For the text-containing cell, return its midpoint in [x, y] coordinate format. 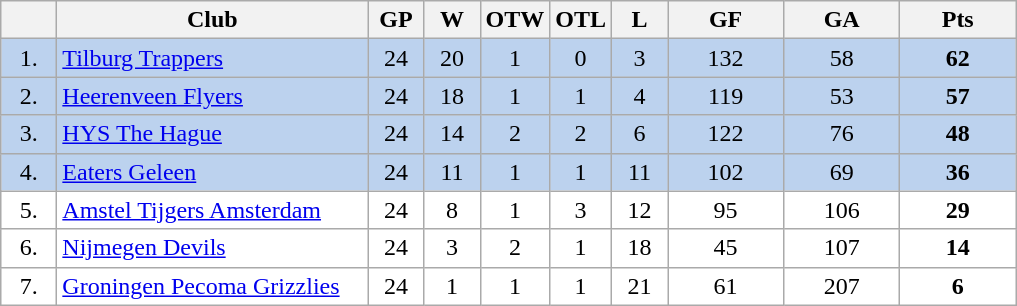
0 [581, 58]
7. [29, 286]
12 [640, 210]
Nijmegen Devils [212, 248]
95 [726, 210]
45 [726, 248]
Heerenveen Flyers [212, 96]
207 [842, 286]
OTW [515, 20]
102 [726, 172]
132 [726, 58]
3. [29, 134]
119 [726, 96]
20 [452, 58]
Amstel Tijgers Amsterdam [212, 210]
57 [958, 96]
69 [842, 172]
GF [726, 20]
61 [726, 286]
W [452, 20]
76 [842, 134]
L [640, 20]
Eaters Geleen [212, 172]
107 [842, 248]
Groningen Pecoma Grizzlies [212, 286]
6. [29, 248]
122 [726, 134]
48 [958, 134]
2. [29, 96]
HYS The Hague [212, 134]
36 [958, 172]
Tilburg Trappers [212, 58]
4 [640, 96]
Club [212, 20]
GA [842, 20]
58 [842, 58]
21 [640, 286]
Pts [958, 20]
53 [842, 96]
29 [958, 210]
5. [29, 210]
OTL [581, 20]
GP [396, 20]
4. [29, 172]
106 [842, 210]
1. [29, 58]
8 [452, 210]
62 [958, 58]
